Extract the (X, Y) coordinate from the center of the cell holding the provided text.  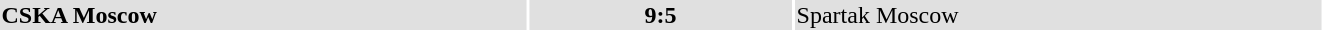
CSKA Moscow (263, 15)
Spartak Moscow (1058, 15)
9:5 (660, 15)
